Output the (X, Y) coordinate of the center of the cell containing the given text.  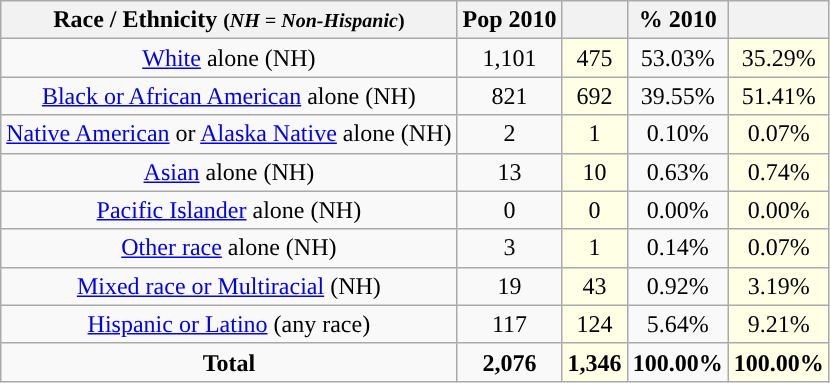
0.10% (678, 134)
Pacific Islander alone (NH) (229, 210)
Hispanic or Latino (any race) (229, 324)
Native American or Alaska Native alone (NH) (229, 134)
Asian alone (NH) (229, 172)
2,076 (510, 362)
3 (510, 248)
0.63% (678, 172)
19 (510, 286)
53.03% (678, 58)
0.14% (678, 248)
51.41% (778, 96)
5.64% (678, 324)
475 (594, 58)
821 (510, 96)
117 (510, 324)
10 (594, 172)
1,346 (594, 362)
43 (594, 286)
35.29% (778, 58)
124 (594, 324)
3.19% (778, 286)
% 2010 (678, 20)
Pop 2010 (510, 20)
Other race alone (NH) (229, 248)
0.74% (778, 172)
692 (594, 96)
1,101 (510, 58)
39.55% (678, 96)
9.21% (778, 324)
2 (510, 134)
White alone (NH) (229, 58)
Mixed race or Multiracial (NH) (229, 286)
0.92% (678, 286)
Race / Ethnicity (NH = Non-Hispanic) (229, 20)
Black or African American alone (NH) (229, 96)
Total (229, 362)
13 (510, 172)
